Detect which cell encompasses the target text, then output its [x, y] center coordinate. 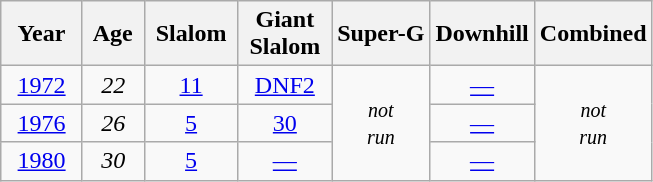
11 [191, 85]
Giant Slalom [285, 34]
1976 [42, 123]
Combined [593, 34]
Year [42, 34]
Age [113, 34]
1972 [42, 85]
Slalom [191, 34]
Super-G [381, 34]
DNF2 [285, 85]
Downhill [482, 34]
26 [113, 123]
22 [113, 85]
1980 [42, 161]
